Locate the cell with the specified text and output its [X, Y] center coordinate. 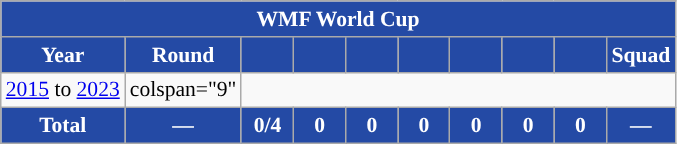
colspan="9" [184, 90]
Total [63, 126]
Year [63, 55]
Squad [640, 55]
WMF World Cup [338, 19]
Round [184, 55]
0/4 [267, 126]
2015 to 2023 [63, 90]
